Extract the [X, Y] coordinate from the center of the cell holding the provided text.  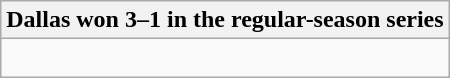
Dallas won 3–1 in the regular-season series [225, 20]
